Detect which cell encompasses the target text, then output its [x, y] center coordinate. 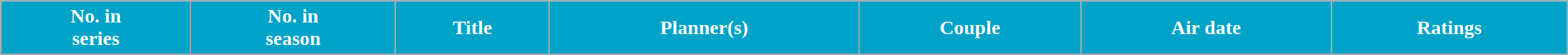
Ratings [1449, 28]
No. inseries [96, 28]
Planner(s) [704, 28]
No. inseason [293, 28]
Air date [1206, 28]
Couple [970, 28]
Title [472, 28]
